Provide the [X, Y] coordinate of the cell's center where the given text is located.  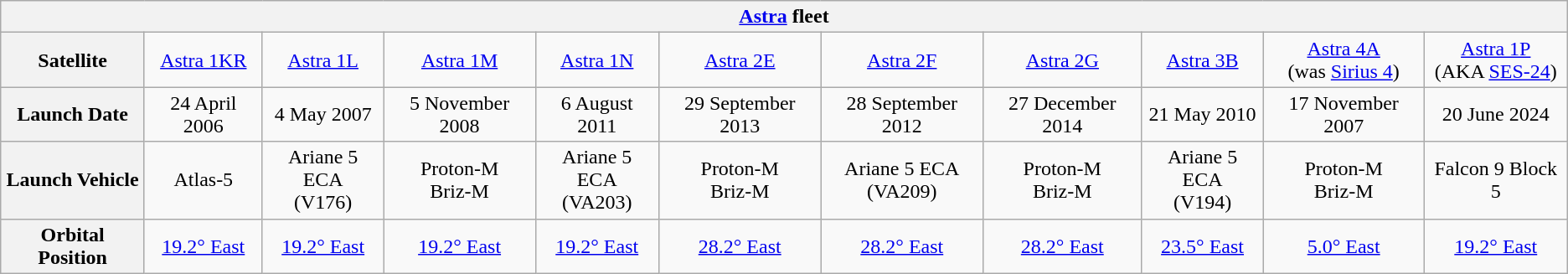
23.5° East [1203, 246]
17 November 2007 [1344, 114]
Falcon 9 Block 5 [1496, 180]
Astra 4A(was Sirius 4) [1344, 60]
Astra 2F [902, 60]
5.0° East [1344, 246]
Ariane 5 ECA(V176) [323, 180]
Ariane 5 ECA(VA203) [596, 180]
Atlas-5 [203, 180]
Ariane 5 ECA(V194) [1203, 180]
Astra 2G [1063, 60]
Astra 1KR [203, 60]
Astra fleet [784, 17]
Astra 1L [323, 60]
Astra 2E [740, 60]
Orbital Position [73, 246]
4 May 2007 [323, 114]
29 September 2013 [740, 114]
Ariane 5 ECA(VA209) [902, 180]
20 June 2024 [1496, 114]
21 May 2010 [1203, 114]
Launch Date [73, 114]
28 September 2012 [902, 114]
Launch Vehicle [73, 180]
5 November 2008 [459, 114]
Satellite [73, 60]
27 December 2014 [1063, 114]
Astra 1N [596, 60]
Astra 1P(AKA SES-24) [1496, 60]
Astra 3B [1203, 60]
24 April 2006 [203, 114]
Astra 1M [459, 60]
6 August 2011 [596, 114]
